Scan for the cell matching the given text and deliver its (x, y) coordinate at center. 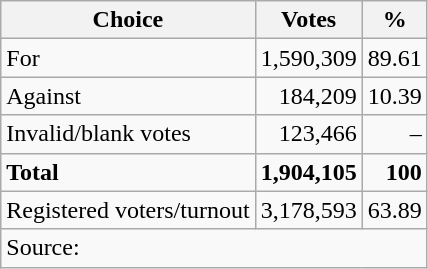
Source: (214, 248)
Total (128, 172)
1,590,309 (308, 58)
Registered voters/turnout (128, 210)
Votes (308, 20)
10.39 (394, 96)
Choice (128, 20)
Invalid/blank votes (128, 134)
123,466 (308, 134)
1,904,105 (308, 172)
% (394, 20)
100 (394, 172)
184,209 (308, 96)
Against (128, 96)
For (128, 58)
3,178,593 (308, 210)
63.89 (394, 210)
– (394, 134)
89.61 (394, 58)
